Detect which cell encompasses the target text, then output its (x, y) center coordinate. 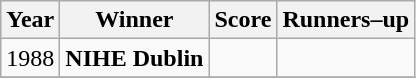
Year (30, 20)
Winner (134, 20)
1988 (30, 58)
Runners–up (346, 20)
NIHE Dublin (134, 58)
Score (243, 20)
